Search for the cell housing the specified text and yield its [X, Y] center coordinate. 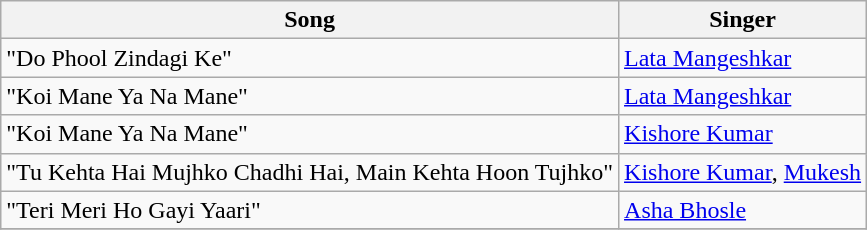
Kishore Kumar [743, 134]
Song [310, 20]
"Teri Meri Ho Gayi Yaari" [310, 210]
"Do Phool Zindagi Ke" [310, 58]
Asha Bhosle [743, 210]
Kishore Kumar, Mukesh [743, 172]
Singer [743, 20]
"Tu Kehta Hai Mujhko Chadhi Hai, Main Kehta Hoon Tujhko" [310, 172]
